Detect which cell encompasses the target text, then output its [x, y] center coordinate. 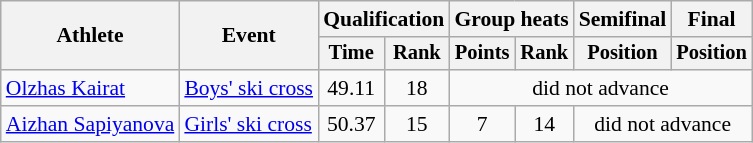
Group heats [511, 19]
Qualification [384, 19]
Athlete [90, 36]
Time [351, 54]
Event [248, 36]
Final [711, 19]
Aizhan Sapiyanova [90, 124]
49.11 [351, 88]
Points [482, 54]
Olzhas Kairat [90, 88]
50.37 [351, 124]
15 [416, 124]
18 [416, 88]
Boys' ski cross [248, 88]
14 [544, 124]
7 [482, 124]
Girls' ski cross [248, 124]
Semifinal [623, 19]
